Output the (X, Y) coordinate of the center of the cell containing the given text.  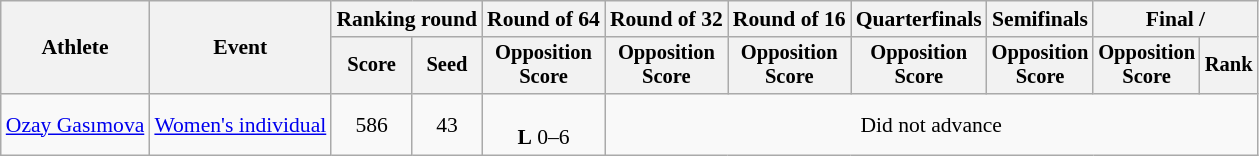
Round of 16 (790, 19)
Score (372, 66)
Athlete (76, 48)
Final / (1175, 19)
Rank (1229, 66)
Round of 64 (544, 19)
Seed (447, 66)
L 0–6 (544, 124)
Women's individual (240, 124)
Round of 32 (666, 19)
Event (240, 48)
Ranking round (406, 19)
Quarterfinals (919, 19)
Did not advance (932, 124)
43 (447, 124)
Ozay Gasımova (76, 124)
Semifinals (1040, 19)
586 (372, 124)
